Capture the cell that displays the provided text and extract its [X, Y] central coordinate. 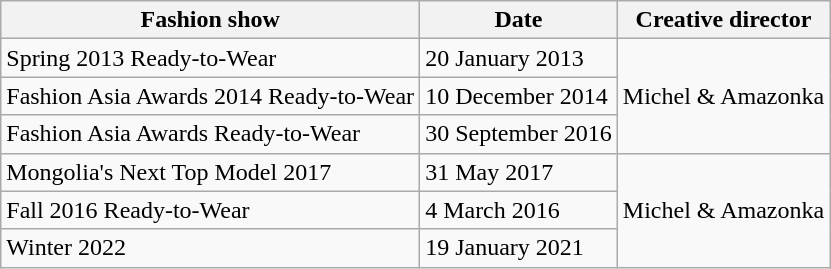
Winter 2022 [210, 248]
Fashion show [210, 20]
4 March 2016 [519, 210]
Fashion Asia Awards Ready-to-Wear [210, 134]
Mongolia's Next Top Model 2017 [210, 172]
31 May 2017 [519, 172]
Fashion Asia Awards 2014 Ready-to-Wear [210, 96]
10 December 2014 [519, 96]
Spring 2013 Ready-to-Wear [210, 58]
30 September 2016 [519, 134]
Fall 2016 Ready-to-Wear [210, 210]
20 January 2013 [519, 58]
19 January 2021 [519, 248]
Creative director [723, 20]
Date [519, 20]
